Return (X, Y) of the center of cell containing provided text 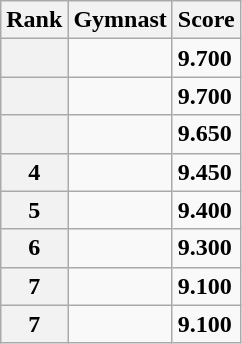
Score (206, 20)
4 (34, 172)
5 (34, 210)
6 (34, 248)
Gymnast (120, 20)
9.300 (206, 248)
9.450 (206, 172)
9.400 (206, 210)
9.650 (206, 134)
Rank (34, 20)
